Return (x, y) of the center of cell containing provided text 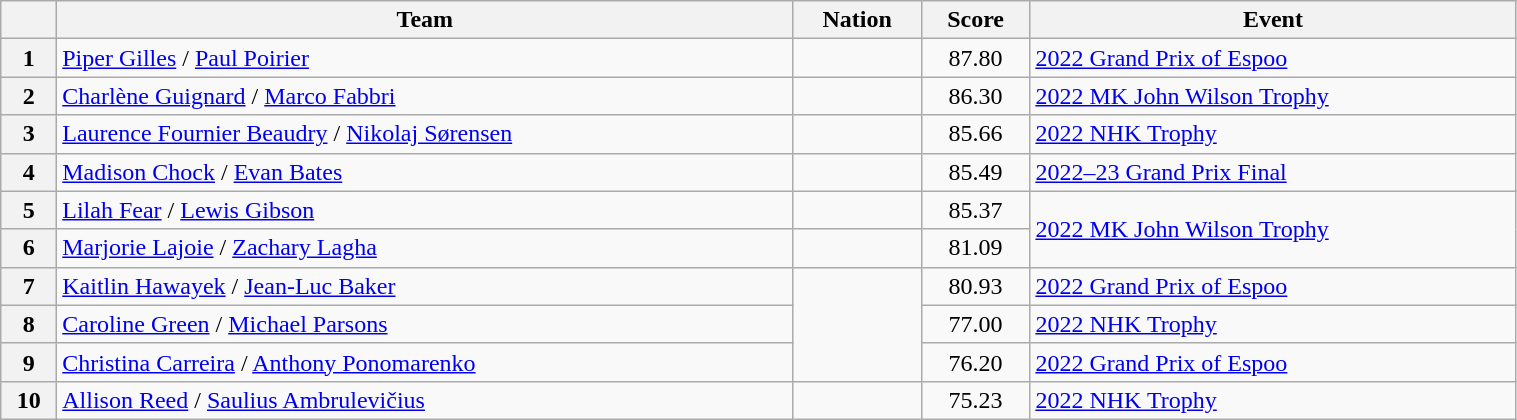
Caroline Green / Michael Parsons (425, 324)
81.09 (976, 248)
9 (29, 362)
5 (29, 210)
Nation (857, 20)
2022–23 Grand Prix Final (1273, 172)
Christina Carreira / Anthony Ponomarenko (425, 362)
Team (425, 20)
1 (29, 58)
Kaitlin Hawayek / Jean-Luc Baker (425, 286)
85.49 (976, 172)
Laurence Fournier Beaudry / Nikolaj Sørensen (425, 134)
Charlène Guignard / Marco Fabbri (425, 96)
Madison Chock / Evan Bates (425, 172)
75.23 (976, 400)
85.37 (976, 210)
Score (976, 20)
10 (29, 400)
76.20 (976, 362)
86.30 (976, 96)
80.93 (976, 286)
4 (29, 172)
3 (29, 134)
77.00 (976, 324)
85.66 (976, 134)
2 (29, 96)
6 (29, 248)
Lilah Fear / Lewis Gibson (425, 210)
Marjorie Lajoie / Zachary Lagha (425, 248)
8 (29, 324)
7 (29, 286)
Event (1273, 20)
Piper Gilles / Paul Poirier (425, 58)
87.80 (976, 58)
Allison Reed / Saulius Ambrulevičius (425, 400)
